Identify which cell holds the provided text, then report its (x, y) central coordinate. 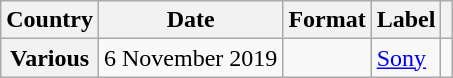
Various (50, 58)
6 November 2019 (190, 58)
Date (190, 20)
Country (50, 20)
Sony (406, 58)
Format (327, 20)
Label (406, 20)
